Return the [x, y] coordinate for the center point of the cell that contains the specified text.  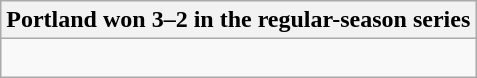
Portland won 3–2 in the regular-season series [238, 20]
